Scan for the cell matching the given text and deliver its (x, y) coordinate at center. 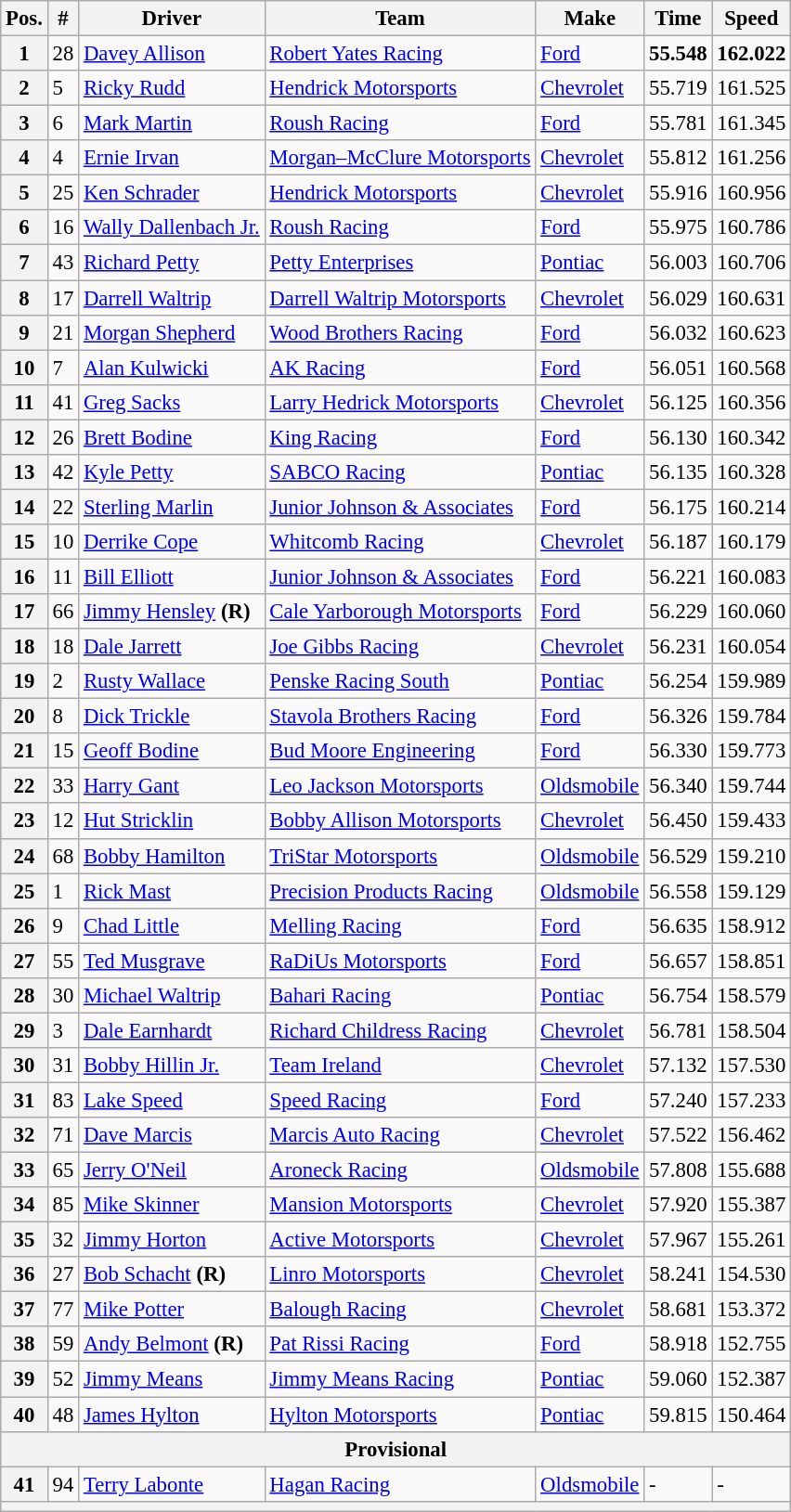
Rick Mast (172, 891)
156.462 (752, 1135)
Geoff Bodine (172, 751)
Linro Motorsports (400, 1274)
Richard Childress Racing (400, 1030)
Dave Marcis (172, 1135)
Chad Little (172, 925)
Derrike Cope (172, 542)
56.558 (678, 891)
Michael Waltrip (172, 996)
160.623 (752, 332)
155.387 (752, 1205)
160.179 (752, 542)
161.345 (752, 123)
34 (24, 1205)
66 (63, 612)
161.525 (752, 88)
Hylton Motorsports (400, 1415)
56.187 (678, 542)
159.210 (752, 856)
Brett Bodine (172, 437)
160.706 (752, 263)
56.450 (678, 821)
159.744 (752, 786)
52 (63, 1379)
Mark Martin (172, 123)
Jerry O'Neil (172, 1170)
48 (63, 1415)
59.815 (678, 1415)
159.989 (752, 681)
Petty Enterprises (400, 263)
Penske Racing South (400, 681)
Precision Products Racing (400, 891)
155.688 (752, 1170)
160.631 (752, 298)
160.083 (752, 576)
56.029 (678, 298)
71 (63, 1135)
Active Motorsports (400, 1240)
65 (63, 1170)
Dale Jarrett (172, 647)
57.132 (678, 1066)
Aroneck Racing (400, 1170)
Larry Hedrick Motorsports (400, 402)
55.719 (678, 88)
85 (63, 1205)
Team (400, 19)
Robert Yates Racing (400, 54)
Bahari Racing (400, 996)
Pat Rissi Racing (400, 1345)
Time (678, 19)
56.003 (678, 263)
Davey Allison (172, 54)
43 (63, 263)
42 (63, 472)
57.240 (678, 1100)
57.522 (678, 1135)
150.464 (752, 1415)
35 (24, 1240)
Team Ireland (400, 1066)
158.851 (752, 961)
Jimmy Horton (172, 1240)
Balough Racing (400, 1310)
Bud Moore Engineering (400, 751)
157.233 (752, 1100)
160.356 (752, 402)
Hut Stricklin (172, 821)
160.060 (752, 612)
Bobby Hillin Jr. (172, 1066)
56.032 (678, 332)
20 (24, 717)
King Racing (400, 437)
Ted Musgrave (172, 961)
55.975 (678, 227)
TriStar Motorsports (400, 856)
56.529 (678, 856)
158.504 (752, 1030)
158.912 (752, 925)
Morgan Shepherd (172, 332)
161.256 (752, 158)
56.657 (678, 961)
55 (63, 961)
19 (24, 681)
160.214 (752, 507)
Ricky Rudd (172, 88)
152.755 (752, 1345)
159.773 (752, 751)
38 (24, 1345)
152.387 (752, 1379)
Dale Earnhardt (172, 1030)
Alan Kulwicki (172, 368)
Andy Belmont (R) (172, 1345)
160.786 (752, 227)
Terry Labonte (172, 1484)
162.022 (752, 54)
Jimmy Means Racing (400, 1379)
Cale Yarborough Motorsports (400, 612)
Speed (752, 19)
Bill Elliott (172, 576)
14 (24, 507)
Mike Potter (172, 1310)
Wood Brothers Racing (400, 332)
Wally Dallenbach Jr. (172, 227)
39 (24, 1379)
Rusty Wallace (172, 681)
Bobby Allison Motorsports (400, 821)
56.231 (678, 647)
Marcis Auto Racing (400, 1135)
160.328 (752, 472)
159.433 (752, 821)
154.530 (752, 1274)
94 (63, 1484)
Harry Gant (172, 786)
159.784 (752, 717)
Darrell Waltrip Motorsports (400, 298)
Dick Trickle (172, 717)
159.129 (752, 891)
56.330 (678, 751)
58.241 (678, 1274)
160.956 (752, 193)
24 (24, 856)
56.635 (678, 925)
56.254 (678, 681)
Driver (172, 19)
Mike Skinner (172, 1205)
55.548 (678, 54)
Lake Speed (172, 1100)
56.326 (678, 717)
Darrell Waltrip (172, 298)
James Hylton (172, 1415)
155.261 (752, 1240)
55.916 (678, 193)
160.342 (752, 437)
Stavola Brothers Racing (400, 717)
55.781 (678, 123)
Mansion Motorsports (400, 1205)
Speed Racing (400, 1100)
57.967 (678, 1240)
AK Racing (400, 368)
Provisional (395, 1449)
Make (590, 19)
Bob Schacht (R) (172, 1274)
Joe Gibbs Racing (400, 647)
157.530 (752, 1066)
13 (24, 472)
56.125 (678, 402)
59 (63, 1345)
Ernie Irvan (172, 158)
56.135 (678, 472)
Leo Jackson Motorsports (400, 786)
56.229 (678, 612)
56.221 (678, 576)
56.130 (678, 437)
40 (24, 1415)
RaDiUs Motorsports (400, 961)
57.920 (678, 1205)
68 (63, 856)
Pos. (24, 19)
56.175 (678, 507)
59.060 (678, 1379)
Melling Racing (400, 925)
Kyle Petty (172, 472)
Ken Schrader (172, 193)
56.340 (678, 786)
Whitcomb Racing (400, 542)
77 (63, 1310)
23 (24, 821)
153.372 (752, 1310)
57.808 (678, 1170)
SABCO Racing (400, 472)
29 (24, 1030)
56.051 (678, 368)
Greg Sacks (172, 402)
# (63, 19)
Morgan–McClure Motorsports (400, 158)
36 (24, 1274)
37 (24, 1310)
158.579 (752, 996)
160.568 (752, 368)
Jimmy Means (172, 1379)
55.812 (678, 158)
58.918 (678, 1345)
83 (63, 1100)
Richard Petty (172, 263)
Sterling Marlin (172, 507)
160.054 (752, 647)
Jimmy Hensley (R) (172, 612)
Hagan Racing (400, 1484)
58.681 (678, 1310)
Bobby Hamilton (172, 856)
56.781 (678, 1030)
56.754 (678, 996)
